Locate the cell with the specified text and output its (X, Y) center coordinate. 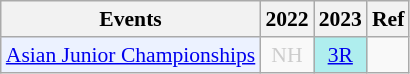
2023 (340, 19)
Asian Junior Championships (131, 55)
NH (286, 55)
3R (340, 55)
2022 (286, 19)
Events (131, 19)
Ref (388, 19)
